Return the [X, Y] coordinate for the center point of the cell that contains the specified text.  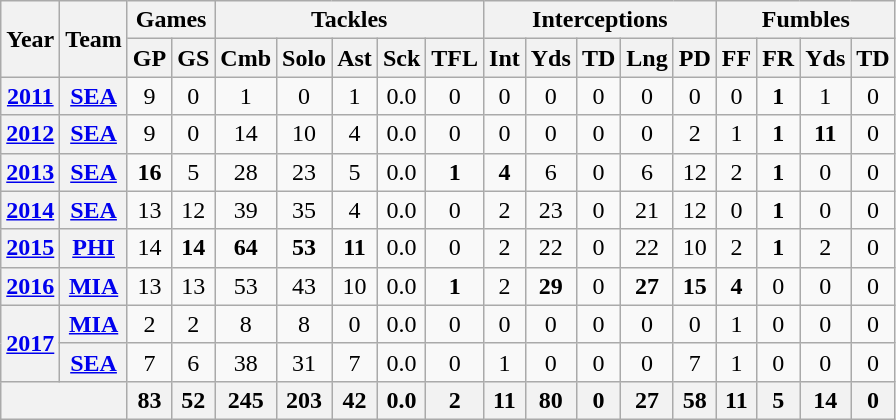
29 [550, 286]
2012 [30, 134]
38 [246, 362]
42 [355, 400]
Sck [401, 58]
2016 [30, 286]
16 [149, 172]
35 [304, 210]
Year [30, 39]
Interceptions [600, 20]
2014 [30, 210]
21 [647, 210]
203 [304, 400]
Lng [647, 58]
2011 [30, 96]
GS [194, 58]
2015 [30, 248]
Fumbles [806, 20]
GP [149, 58]
Games [170, 20]
Tackles [350, 20]
58 [694, 400]
PHI [94, 248]
83 [149, 400]
TFL [455, 58]
28 [246, 172]
2017 [30, 343]
15 [694, 286]
PD [694, 58]
43 [304, 286]
Cmb [246, 58]
245 [246, 400]
80 [550, 400]
Int [505, 58]
39 [246, 210]
64 [246, 248]
Solo [304, 58]
FR [778, 58]
Team [94, 39]
Ast [355, 58]
31 [304, 362]
52 [194, 400]
2013 [30, 172]
FF [736, 58]
